Scan for the cell matching the given text and deliver its [X, Y] coordinate at center. 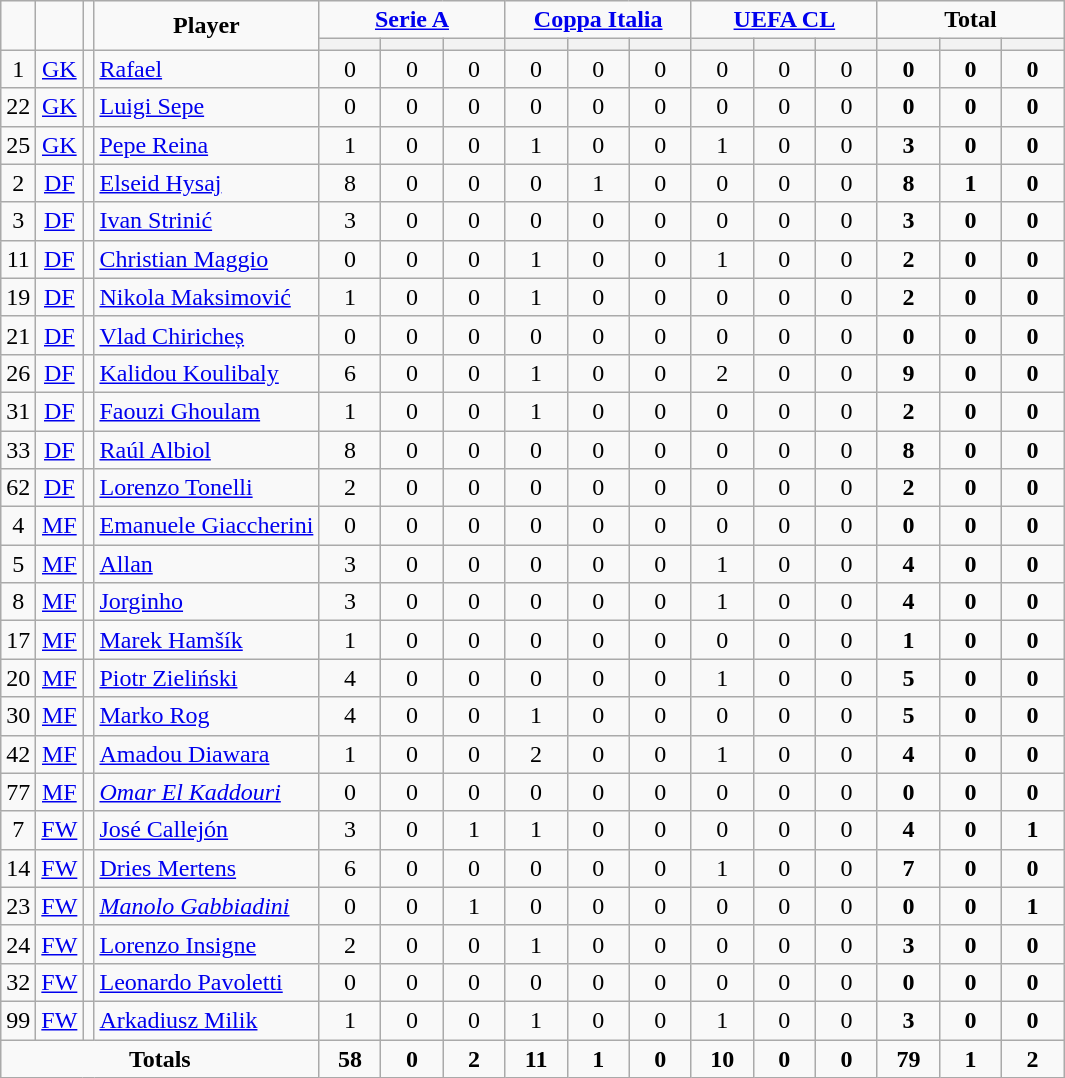
Manolo Gabbiadini [206, 906]
58 [350, 1059]
Totals [160, 1059]
José Callejón [206, 830]
Amadou Diawara [206, 754]
79 [908, 1059]
22 [18, 107]
20 [18, 678]
9 [908, 373]
Piotr Zieliński [206, 678]
10 [722, 1059]
Marek Hamšík [206, 640]
62 [18, 488]
Elseid Hysaj [206, 183]
31 [18, 411]
Pepe Reina [206, 145]
UEFA CL [784, 20]
23 [18, 906]
Player [206, 26]
Arkadiusz Milik [206, 1020]
17 [18, 640]
Emanuele Giaccherini [206, 526]
30 [18, 716]
Serie A [412, 20]
Omar El Kaddouri [206, 792]
99 [18, 1020]
77 [18, 792]
Raúl Albiol [206, 449]
Christian Maggio [206, 259]
Total [970, 20]
33 [18, 449]
21 [18, 335]
19 [18, 297]
Marko Rog [206, 716]
14 [18, 868]
Lorenzo Tonelli [206, 488]
Lorenzo Insigne [206, 944]
24 [18, 944]
Dries Mertens [206, 868]
42 [18, 754]
Faouzi Ghoulam [206, 411]
Jorginho [206, 602]
Ivan Strinić [206, 221]
Luigi Sepe [206, 107]
26 [18, 373]
Vlad Chiricheș [206, 335]
Rafael [206, 69]
Nikola Maksimović [206, 297]
Kalidou Koulibaly [206, 373]
32 [18, 982]
Coppa Italia [598, 20]
25 [18, 145]
Allan [206, 564]
Leonardo Pavoletti [206, 982]
